Return (x, y) of the center of cell containing provided text 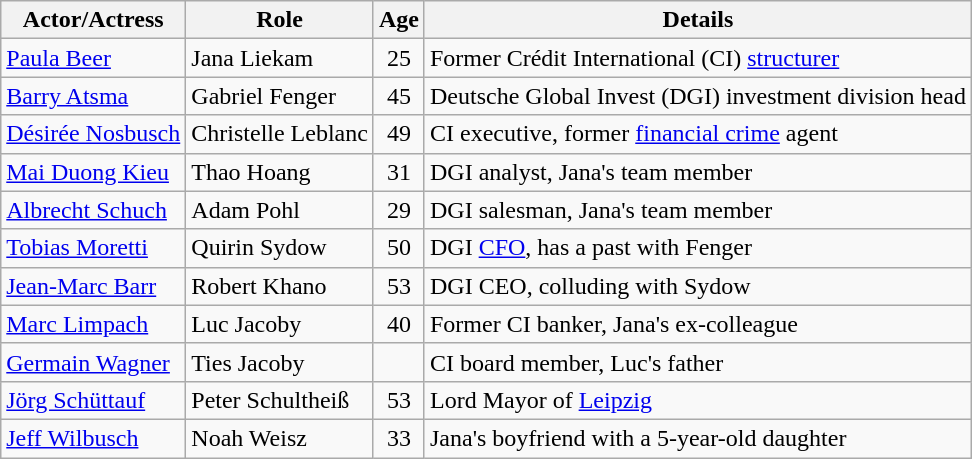
Tobias Moretti (94, 248)
49 (398, 134)
Ties Jacoby (280, 362)
Désirée Nosbusch (94, 134)
Lord Mayor of Leipzig (698, 400)
Details (698, 20)
Marc Limpach (94, 324)
Gabriel Fenger (280, 96)
45 (398, 96)
Christelle Leblanc (280, 134)
Albrecht Schuch (94, 210)
40 (398, 324)
Former CI banker, Jana's ex-colleague (698, 324)
Germain Wagner (94, 362)
DGI salesman, Jana's team member (698, 210)
33 (398, 438)
Jörg Schüttauf (94, 400)
29 (398, 210)
Noah Weisz (280, 438)
Deutsche Global Invest (DGI) investment division head (698, 96)
Peter Schultheiß (280, 400)
25 (398, 58)
CI board member, Luc's father (698, 362)
Paula Beer (94, 58)
Jeff Wilbusch (94, 438)
Adam Pohl (280, 210)
Age (398, 20)
DGI CEO, colluding with Sydow (698, 286)
Jean-Marc Barr (94, 286)
Robert Khano (280, 286)
CI executive, former financial crime agent (698, 134)
Quirin Sydow (280, 248)
Jana Liekam (280, 58)
Actor/Actress (94, 20)
Luc Jacoby (280, 324)
Thao Hoang (280, 172)
DGI CFO, has a past with Fenger (698, 248)
DGI analyst, Jana's team member (698, 172)
Barry Atsma (94, 96)
Former Crédit International (CI) structurer (698, 58)
Jana's boyfriend with a 5-year-old daughter (698, 438)
50 (398, 248)
Role (280, 20)
Mai Duong Kieu (94, 172)
31 (398, 172)
